Identify which cell holds the provided text, then report its [x, y] central coordinate. 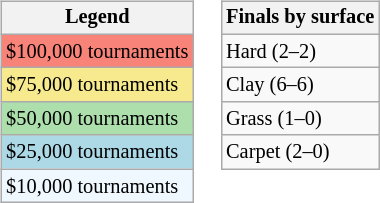
Finals by surface [300, 18]
Legend [97, 18]
Grass (1–0) [300, 119]
Carpet (2–0) [300, 152]
$25,000 tournaments [97, 152]
$10,000 tournaments [97, 186]
Hard (2–2) [300, 51]
$50,000 tournaments [97, 119]
Clay (6–6) [300, 85]
$100,000 tournaments [97, 51]
$75,000 tournaments [97, 85]
